Find where the given text appears and provide that cell's center as [X, Y] coordinate. 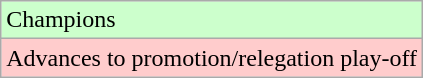
Advances to promotion/relegation play-off [212, 58]
Champions [212, 20]
